Return the [X, Y] coordinate for the center point of the cell that contains the specified text.  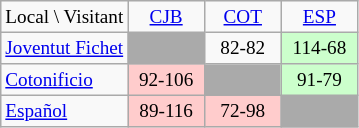
Español [64, 111]
72-98 [242, 111]
CJB [166, 17]
114-68 [320, 48]
Joventut Fichet [64, 48]
COT [242, 17]
91-79 [320, 80]
ESP [320, 17]
89-116 [166, 111]
Cotonificio [64, 80]
82-82 [242, 48]
Local \ Visitant [64, 17]
92-106 [166, 80]
